Search for the cell housing the specified text and yield its (X, Y) center coordinate. 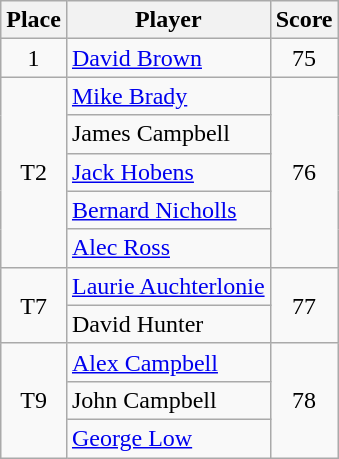
Player (168, 20)
78 (304, 400)
T7 (34, 305)
Alec Ross (168, 248)
77 (304, 305)
Score (304, 20)
David Hunter (168, 324)
David Brown (168, 58)
Place (34, 20)
T2 (34, 172)
John Campbell (168, 400)
Mike Brady (168, 96)
76 (304, 172)
1 (34, 58)
James Campbell (168, 134)
Jack Hobens (168, 172)
George Low (168, 438)
Bernard Nicholls (168, 210)
T9 (34, 400)
Laurie Auchterlonie (168, 286)
Alex Campbell (168, 362)
75 (304, 58)
